Find where the given text appears and provide that cell's center as [x, y] coordinate. 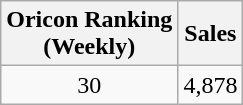
Oricon Ranking(Weekly) [90, 34]
30 [90, 85]
4,878 [210, 85]
Sales [210, 34]
